Search for the cell housing the specified text and yield its (X, Y) center coordinate. 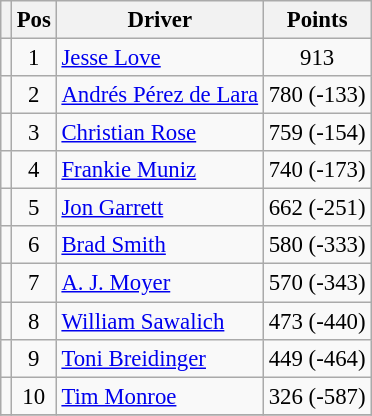
Jon Garrett (160, 208)
3 (34, 133)
580 (-333) (316, 245)
William Sawalich (160, 321)
8 (34, 321)
Andrés Pérez de Lara (160, 95)
6 (34, 245)
913 (316, 58)
Tim Monroe (160, 396)
Points (316, 20)
1 (34, 58)
4 (34, 170)
326 (-587) (316, 396)
570 (-343) (316, 283)
740 (-173) (316, 170)
Pos (34, 20)
780 (-133) (316, 95)
449 (-464) (316, 358)
473 (-440) (316, 321)
759 (-154) (316, 133)
Jesse Love (160, 58)
Driver (160, 20)
7 (34, 283)
2 (34, 95)
Frankie Muniz (160, 170)
10 (34, 396)
5 (34, 208)
A. J. Moyer (160, 283)
Toni Breidinger (160, 358)
Brad Smith (160, 245)
Christian Rose (160, 133)
662 (-251) (316, 208)
9 (34, 358)
